Detect which cell encompasses the target text, then output its [X, Y] center coordinate. 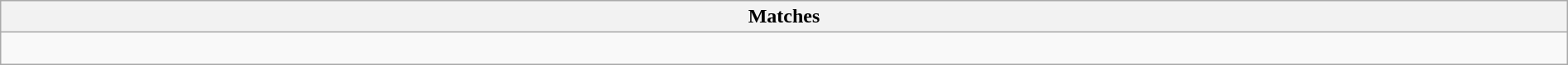
Matches [784, 17]
